Provide the (x, y) coordinate of the cell's center where the given text is located.  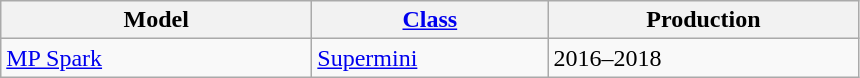
Model (156, 20)
Class (430, 20)
Supermini (430, 58)
2016–2018 (704, 58)
Production (704, 20)
MP Spark (156, 58)
